For the text-containing cell, return its midpoint in (x, y) coordinate format. 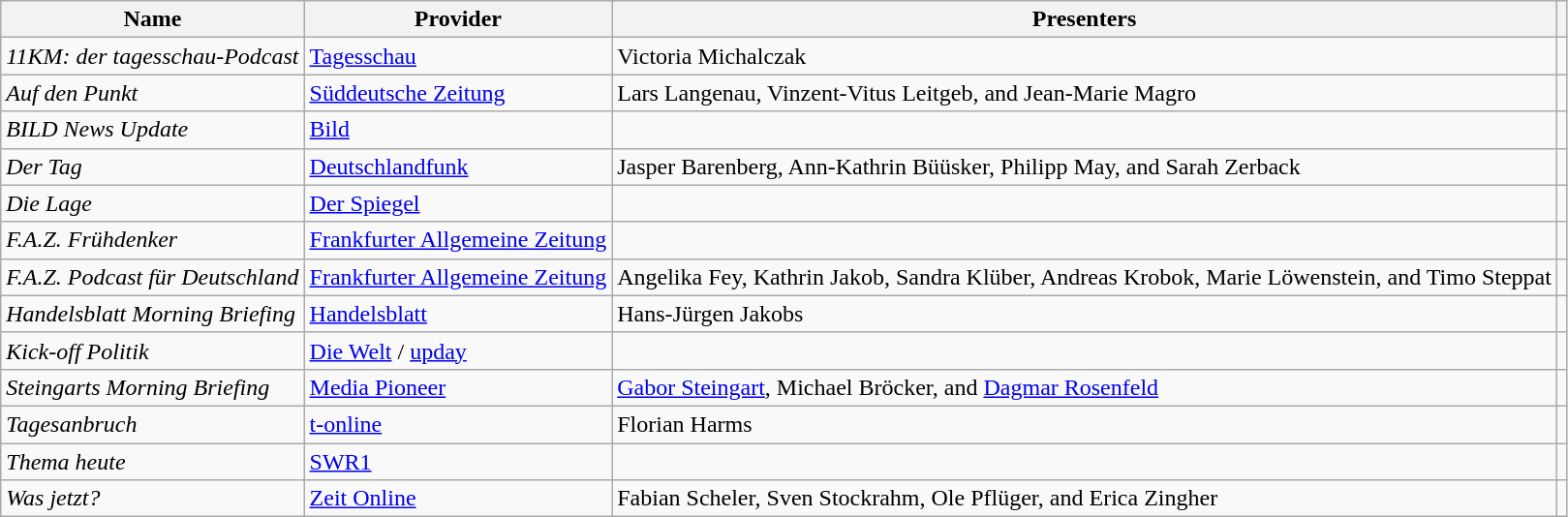
Lars Langenau, Vinzent-Vitus Leitgeb, and Jean-Marie Magro (1085, 93)
Süddeutsche Zeitung (458, 93)
Media Pioneer (458, 387)
Auf den Punkt (153, 93)
Zeit Online (458, 499)
Thema heute (153, 462)
F.A.Z. Podcast für Deutschland (153, 277)
Handelsblatt Morning Briefing (153, 314)
BILD News Update (153, 130)
Jasper Barenberg, Ann-Kathrin Büüsker, Philipp May, and Sarah Zerback (1085, 167)
11KM: der tagesschau-Podcast (153, 56)
Die Welt / upday (458, 350)
Victoria Michalczak (1085, 56)
Fabian Scheler, Sven Stockrahm, Ole Pflüger, and Erica Zingher (1085, 499)
Steingarts Morning Briefing (153, 387)
Was jetzt? (153, 499)
Deutschlandfunk (458, 167)
Presenters (1085, 19)
Die Lage (153, 203)
Florian Harms (1085, 424)
Tagesschau (458, 56)
Angelika Fey, Kathrin Jakob, Sandra Klüber, Andreas Krobok, Marie Löwenstein, and Timo Steppat (1085, 277)
Name (153, 19)
SWR1 (458, 462)
Handelsblatt (458, 314)
Der Spiegel (458, 203)
Bild (458, 130)
Gabor Steingart, Michael Bröcker, and Dagmar Rosenfeld (1085, 387)
Provider (458, 19)
t-online (458, 424)
Hans-Jürgen Jakobs (1085, 314)
F.A.Z. Frühdenker (153, 240)
Kick-off Politik (153, 350)
Tagesanbruch (153, 424)
Der Tag (153, 167)
